Detect which cell encompasses the target text, then output its [x, y] center coordinate. 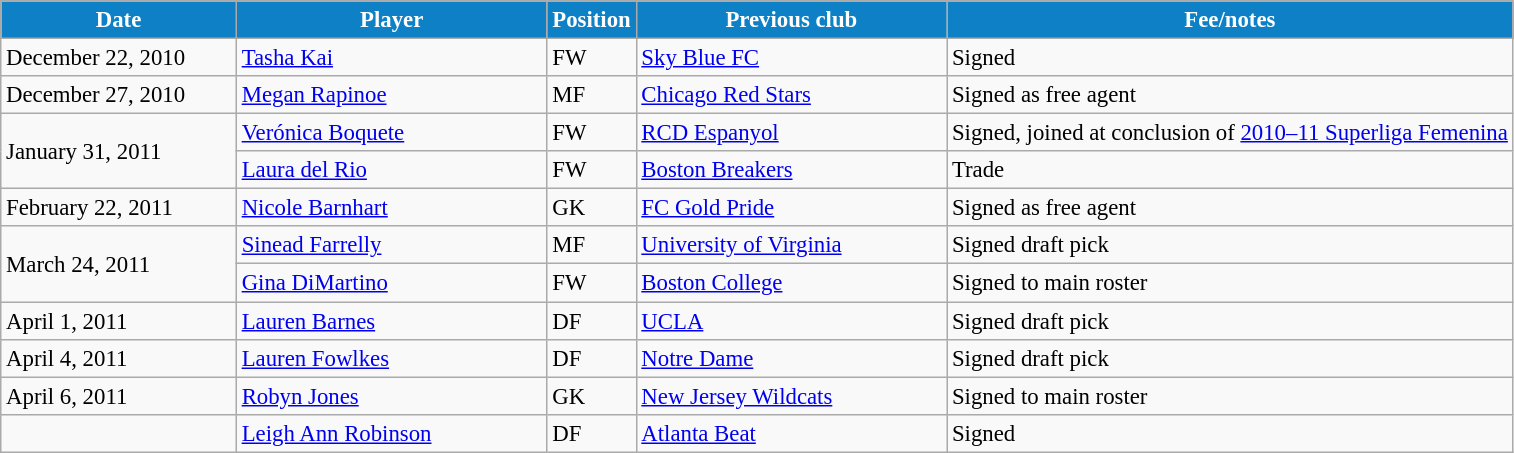
Player [392, 20]
Trade [1230, 170]
Signed, joined at conclusion of 2010–11 Superliga Femenina [1230, 133]
Sinead Farrelly [392, 245]
Laura del Rio [392, 170]
February 22, 2011 [119, 208]
Position [592, 20]
Notre Dame [792, 358]
Boston Breakers [792, 170]
Lauren Fowlkes [392, 358]
University of Virginia [792, 245]
Chicago Red Stars [792, 95]
Sky Blue FC [792, 58]
March 24, 2011 [119, 264]
Date [119, 20]
December 22, 2010 [119, 58]
Boston College [792, 283]
Previous club [792, 20]
Lauren Barnes [392, 321]
FC Gold Pride [792, 208]
RCD Espanyol [792, 133]
Robyn Jones [392, 396]
Atlanta Beat [792, 433]
April 6, 2011 [119, 396]
Fee/notes [1230, 20]
April 4, 2011 [119, 358]
Verónica Boquete [392, 133]
Gina DiMartino [392, 283]
Leigh Ann Robinson [392, 433]
Nicole Barnhart [392, 208]
April 1, 2011 [119, 321]
Megan Rapinoe [392, 95]
Tasha Kai [392, 58]
December 27, 2010 [119, 95]
UCLA [792, 321]
New Jersey Wildcats [792, 396]
January 31, 2011 [119, 152]
